Return the [X, Y] coordinate for the center point of the cell that contains the specified text.  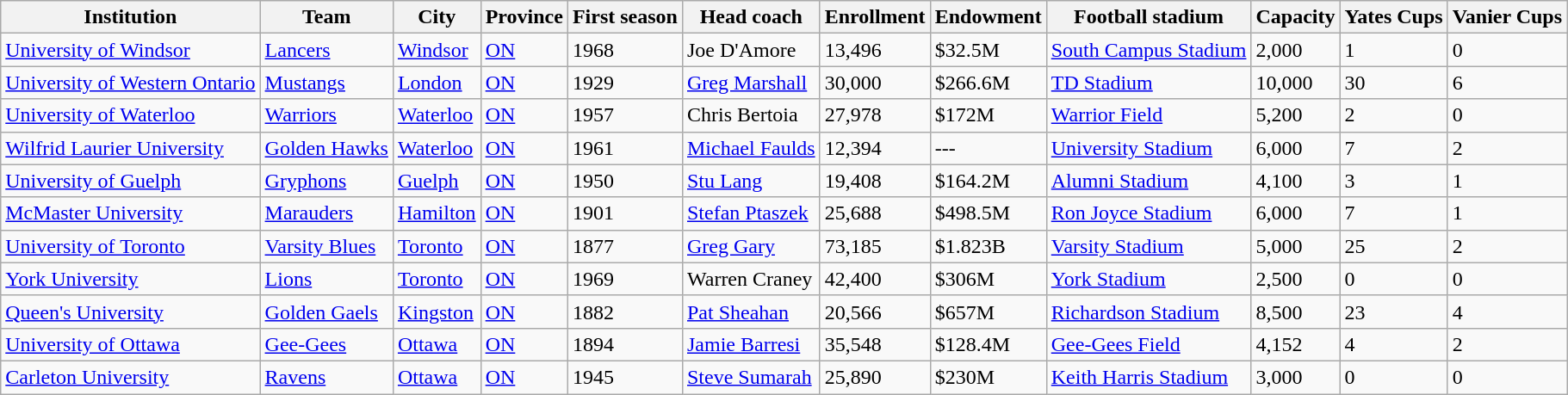
Gryphons [326, 181]
42,400 [875, 279]
3 [1393, 181]
Ravens [326, 377]
Keith Harris Stadium [1149, 377]
South Campus Stadium [1149, 50]
1882 [625, 312]
10,000 [1295, 83]
University of Ottawa [131, 344]
1877 [625, 246]
Queen's University [131, 312]
Warrior Field [1149, 115]
University of Windsor [131, 50]
University of Toronto [131, 246]
$306M [989, 279]
Varsity Blues [326, 246]
$1.823B [989, 246]
Warriors [326, 115]
Windsor [437, 50]
University of Guelph [131, 181]
1957 [625, 115]
Varsity Stadium [1149, 246]
8,500 [1295, 312]
TD Stadium [1149, 83]
London [437, 83]
20,566 [875, 312]
Capacity [1295, 17]
30,000 [875, 83]
73,185 [875, 246]
23 [1393, 312]
Lions [326, 279]
Mustangs [326, 83]
25,688 [875, 213]
York University [131, 279]
Marauders [326, 213]
Endowment [989, 17]
Richardson Stadium [1149, 312]
13,496 [875, 50]
Province [524, 17]
5,200 [1295, 115]
1929 [625, 83]
Michael Faulds [751, 148]
$230M [989, 377]
Wilfrid Laurier University [131, 148]
Joe D'Amore [751, 50]
Golden Gaels [326, 312]
5,000 [1295, 246]
2,000 [1295, 50]
1961 [625, 148]
$266.6M [989, 83]
27,978 [875, 115]
1945 [625, 377]
6 [1507, 83]
Warren Craney [751, 279]
Jamie Barresi [751, 344]
University of Western Ontario [131, 83]
Lancers [326, 50]
Guelph [437, 181]
25 [1393, 246]
Pat Sheahan [751, 312]
$164.2M [989, 181]
Football stadium [1149, 17]
University of Waterloo [131, 115]
Kingston [437, 312]
Greg Gary [751, 246]
Stefan Ptaszek [751, 213]
$128.4M [989, 344]
3,000 [1295, 377]
Team [326, 17]
Hamilton [437, 213]
1894 [625, 344]
York Stadium [1149, 279]
Alumni Stadium [1149, 181]
12,394 [875, 148]
Golden Hawks [326, 148]
19,408 [875, 181]
Gee-Gees [326, 344]
Carleton University [131, 377]
25,890 [875, 377]
--- [989, 148]
First season [625, 17]
4,100 [1295, 181]
35,548 [875, 344]
Steve Sumarah [751, 377]
Stu Lang [751, 181]
Enrollment [875, 17]
McMaster University [131, 213]
Chris Bertoia [751, 115]
Vanier Cups [1507, 17]
$172M [989, 115]
$498.5M [989, 213]
University Stadium [1149, 148]
Ron Joyce Stadium [1149, 213]
Yates Cups [1393, 17]
2,500 [1295, 279]
4,152 [1295, 344]
City [437, 17]
$32.5M [989, 50]
1968 [625, 50]
30 [1393, 83]
1950 [625, 181]
1901 [625, 213]
1969 [625, 279]
Gee-Gees Field [1149, 344]
Institution [131, 17]
Greg Marshall [751, 83]
$657M [989, 312]
Head coach [751, 17]
